Pinpoint the cell where the given text exists, returning its [X, Y] midpoint coordinate. 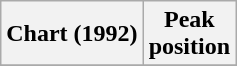
Peakposition [189, 34]
Chart (1992) [72, 34]
